Output the [X, Y] coordinate of the center of the cell containing the given text.  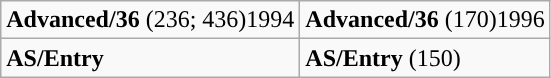
AS/Entry [150, 58]
Advanced/36 (170)1996 [425, 20]
Advanced/36 (236; 436)1994 [150, 20]
AS/Entry (150) [425, 58]
